Locate the cell with the specified text and output its (x, y) center coordinate. 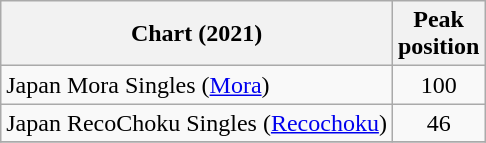
Peakposition (438, 34)
Japan Mora Singles (Mora) (197, 85)
Chart (2021) (197, 34)
Japan RecoChoku Singles (Recochoku) (197, 123)
46 (438, 123)
100 (438, 85)
